Return (X, Y) of the center of cell containing provided text 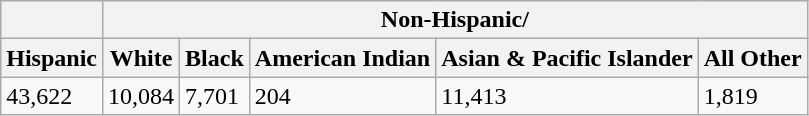
43,622 (52, 96)
10,084 (142, 96)
Hispanic (52, 58)
1,819 (752, 96)
All Other (752, 58)
Non-Hispanic/ (456, 20)
7,701 (215, 96)
American Indian (342, 58)
White (142, 58)
11,413 (567, 96)
Black (215, 58)
204 (342, 96)
Asian & Pacific Islander (567, 58)
